Search for the cell housing the specified text and yield its (X, Y) center coordinate. 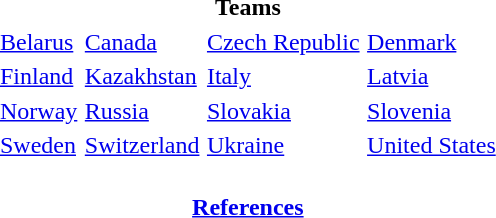
Canada (142, 42)
Italy (283, 77)
Czech Republic (283, 42)
Ukraine (283, 145)
Slovakia (283, 111)
Kazakhstan (142, 77)
Russia (142, 111)
Switzerland (142, 145)
